Scan for the cell matching the given text and deliver its [X, Y] coordinate at center. 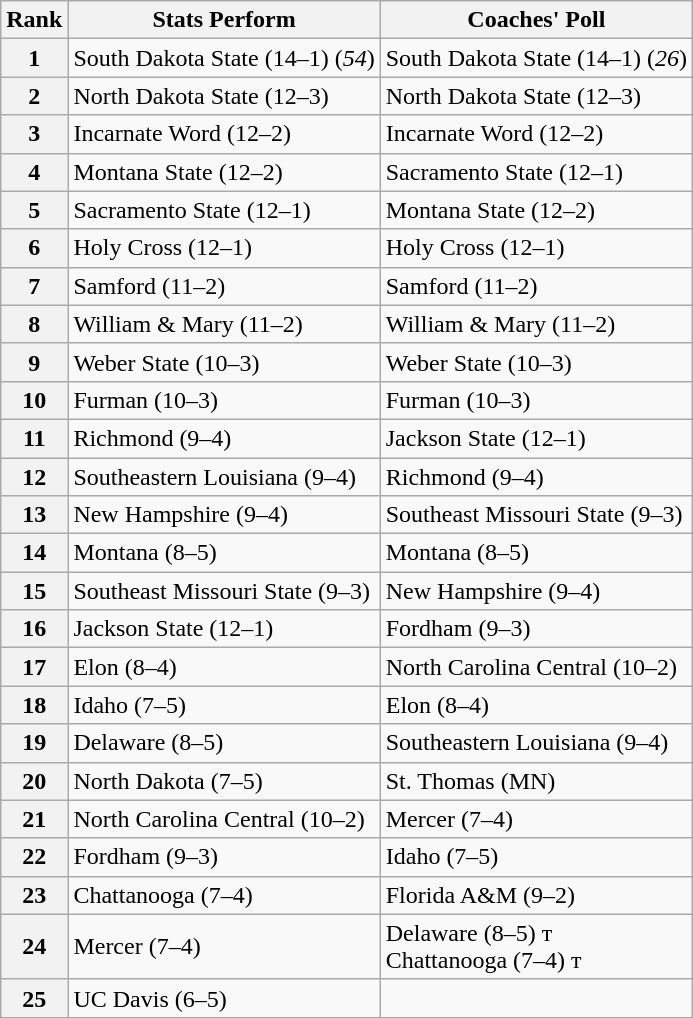
Rank [34, 20]
North Dakota (7–5) [224, 781]
South Dakota State (14–1) (26) [536, 58]
24 [34, 946]
6 [34, 248]
12 [34, 477]
15 [34, 591]
25 [34, 998]
Delaware (8–5) [224, 743]
13 [34, 515]
8 [34, 324]
9 [34, 362]
1 [34, 58]
5 [34, 210]
11 [34, 438]
2 [34, 96]
Stats Perform [224, 20]
19 [34, 743]
14 [34, 553]
21 [34, 819]
4 [34, 172]
South Dakota State (14–1) (54) [224, 58]
UC Davis (6–5) [224, 998]
16 [34, 629]
3 [34, 134]
17 [34, 667]
22 [34, 857]
St. Thomas (MN) [536, 781]
10 [34, 400]
Delaware (8–5) т Chattanooga (7–4) т [536, 946]
7 [34, 286]
20 [34, 781]
Coaches' Poll [536, 20]
18 [34, 705]
Chattanooga (7–4) [224, 895]
23 [34, 895]
Florida A&M (9–2) [536, 895]
